Capture the cell that displays the provided text and extract its (x, y) central coordinate. 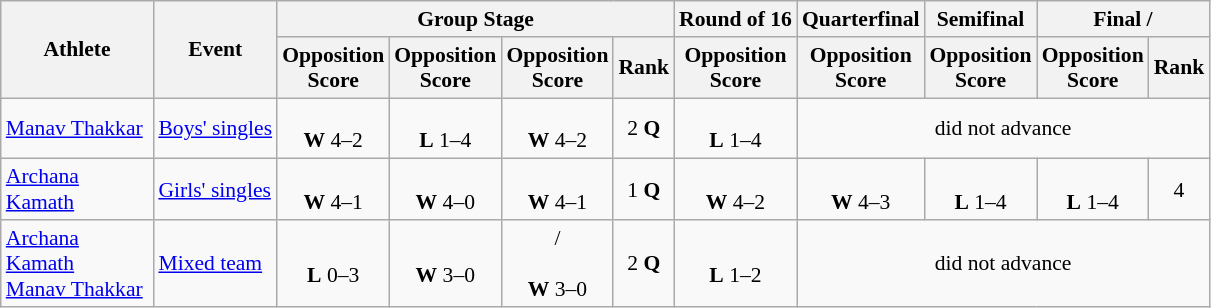
Group Stage (476, 19)
Mixed team (215, 264)
Event (215, 50)
Semifinal (981, 19)
1 Q (644, 190)
Round of 16 (736, 19)
Archana KamathManav Thakkar (78, 264)
L 1–2 (736, 264)
Athlete (78, 50)
Girls' singles (215, 190)
Manav Thakkar (78, 128)
L 0–3 (333, 264)
4 (1180, 190)
W 4–0 (445, 190)
W 3–0 (445, 264)
W 4–3 (861, 190)
Archana Kamath (78, 190)
Quarterfinal (861, 19)
Final / (1124, 19)
/ W 3–0 (557, 264)
Boys' singles (215, 128)
